Locate the cell with the specified text and output its (X, Y) center coordinate. 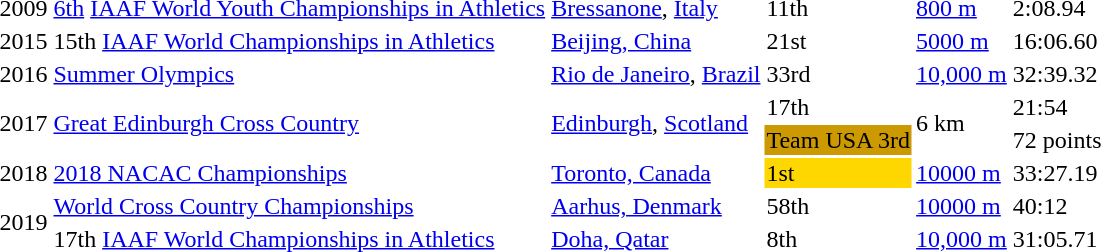
5000 m (962, 41)
Summer Olympics (300, 74)
10,000 m (962, 74)
1st (838, 173)
15th IAAF World Championships in Athletics (300, 41)
Beijing, China (656, 41)
58th (838, 206)
Rio de Janeiro, Brazil (656, 74)
2018 NACAC Championships (300, 173)
Team USA 3rd (838, 140)
Toronto, Canada (656, 173)
Great Edinburgh Cross Country (300, 124)
6 km (962, 124)
Aarhus, Denmark (656, 206)
17th (838, 107)
World Cross Country Championships (300, 206)
21st (838, 41)
33rd (838, 74)
Edinburgh, Scotland (656, 124)
